Output the (x, y) coordinate of the center of the cell containing the given text.  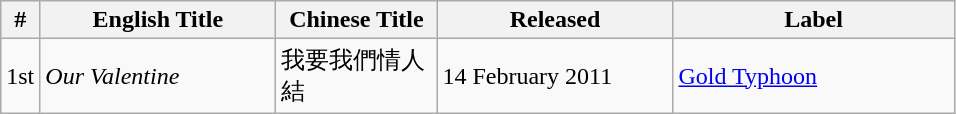
# (20, 20)
我要我們情人結 (356, 76)
Chinese Title (356, 20)
English Title (158, 20)
1st (20, 76)
Label (814, 20)
Our Valentine (158, 76)
14 February 2011 (555, 76)
Released (555, 20)
Gold Typhoon (814, 76)
